From the cell containing the given text, extract its center point as (x, y) coordinate. 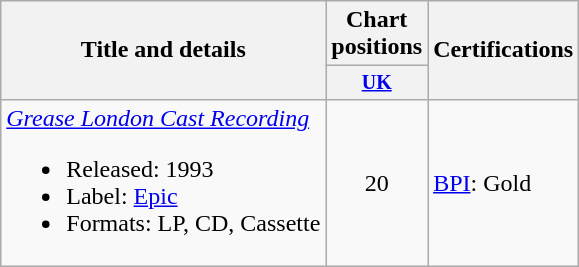
20 (377, 182)
Title and details (164, 50)
Grease London Cast RecordingReleased: 1993Label: EpicFormats: LP, CD, Cassette (164, 182)
Certifications (504, 50)
BPI: Gold (504, 182)
Chart positions (377, 34)
UK (377, 82)
